Scan for the cell matching the given text and deliver its [x, y] coordinate at center. 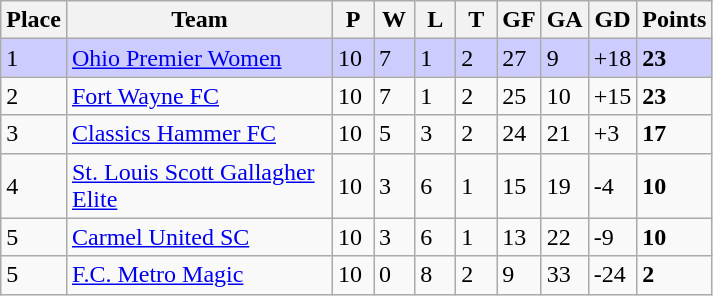
13 [519, 237]
0 [394, 275]
L [436, 20]
Team [199, 20]
-24 [612, 275]
St. Louis Scott Gallagher Elite [199, 186]
T [476, 20]
F.C. Metro Magic [199, 275]
+3 [612, 134]
8 [436, 275]
4 [34, 186]
W [394, 20]
P [354, 20]
33 [564, 275]
Carmel United SC [199, 237]
17 [674, 134]
Points [674, 20]
Ohio Premier Women [199, 58]
25 [519, 96]
22 [564, 237]
-4 [612, 186]
Classics Hammer FC [199, 134]
-9 [612, 237]
GA [564, 20]
24 [519, 134]
19 [564, 186]
27 [519, 58]
+15 [612, 96]
21 [564, 134]
Fort Wayne FC [199, 96]
Place [34, 20]
GD [612, 20]
15 [519, 186]
GF [519, 20]
+18 [612, 58]
